Search for the cell housing the specified text and yield its (x, y) center coordinate. 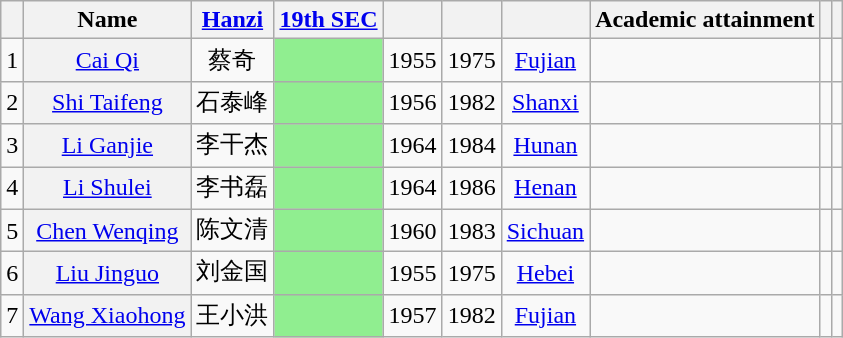
Shanxi (545, 102)
1983 (472, 230)
7 (12, 316)
6 (12, 274)
李书磊 (232, 188)
Name (108, 20)
Henan (545, 188)
石泰峰 (232, 102)
Academic attainment (705, 20)
Hanzi (232, 20)
19th SEC (328, 20)
Wang Xiaohong (108, 316)
陈文清 (232, 230)
2 (12, 102)
Li Shulei (108, 188)
李干杰 (232, 146)
5 (12, 230)
1957 (412, 316)
Hebei (545, 274)
1960 (412, 230)
1984 (472, 146)
Chen Wenqing (108, 230)
3 (12, 146)
Shi Taifeng (108, 102)
Li Ganjie (108, 146)
蔡奇 (232, 60)
1986 (472, 188)
王小洪 (232, 316)
Hunan (545, 146)
Cai Qi (108, 60)
刘金国 (232, 274)
1956 (412, 102)
4 (12, 188)
1 (12, 60)
Liu Jinguo (108, 274)
Sichuan (545, 230)
